Detect which cell encompasses the target text, then output its (x, y) center coordinate. 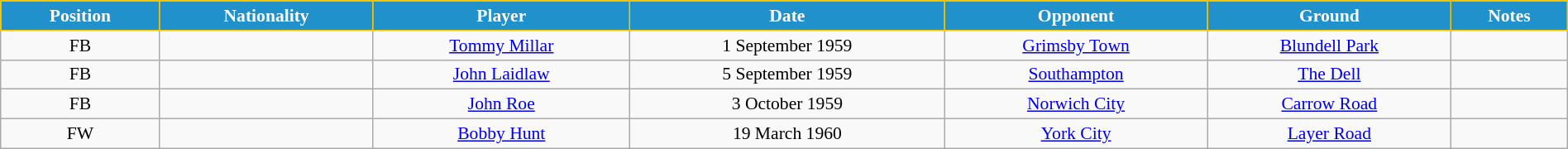
Blundell Park (1330, 46)
York City (1076, 134)
1 September 1959 (787, 46)
Tommy Millar (501, 46)
Position (80, 16)
Layer Road (1330, 134)
Player (501, 16)
Nationality (266, 16)
Norwich City (1076, 104)
John Laidlaw (501, 74)
Grimsby Town (1076, 46)
Date (787, 16)
John Roe (501, 104)
19 March 1960 (787, 134)
Carrow Road (1330, 104)
FW (80, 134)
Notes (1510, 16)
Opponent (1076, 16)
5 September 1959 (787, 74)
Ground (1330, 16)
Bobby Hunt (501, 134)
Southampton (1076, 74)
3 October 1959 (787, 104)
The Dell (1330, 74)
